Provide the [X, Y] coordinate of the cell's center where the given text is located.  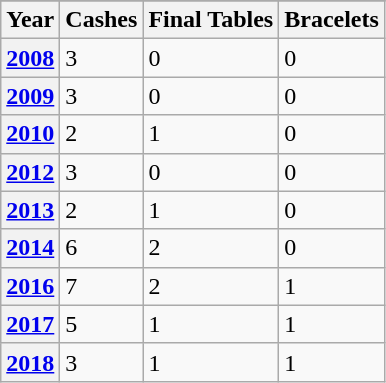
5 [102, 324]
2017 [30, 324]
Bracelets [332, 20]
2012 [30, 172]
Cashes [102, 20]
7 [102, 286]
2014 [30, 248]
2009 [30, 96]
6 [102, 248]
2013 [30, 210]
Year [30, 20]
2008 [30, 58]
2018 [30, 362]
2010 [30, 134]
2016 [30, 286]
Final Tables [211, 20]
